Identify which cell holds the provided text, then report its [x, y] central coordinate. 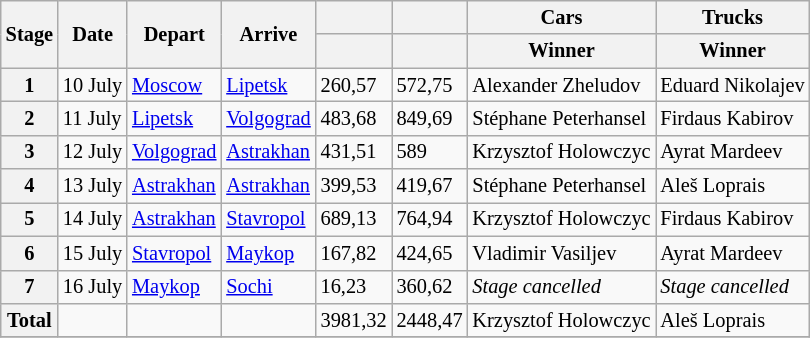
15 July [92, 253]
1 [30, 85]
Arrive [268, 34]
7 [30, 287]
13 July [92, 186]
Alexander Zheludov [561, 85]
16,23 [354, 287]
431,51 [354, 152]
Stage [30, 34]
167,82 [354, 253]
764,94 [430, 219]
Date [92, 34]
16 July [92, 287]
5 [30, 219]
10 July [92, 85]
3981,32 [354, 320]
Trucks [733, 17]
12 July [92, 152]
2 [30, 118]
Moscow [174, 85]
Vladimir Vasiljev [561, 253]
589 [430, 152]
4 [30, 186]
399,53 [354, 186]
572,75 [430, 85]
11 July [92, 118]
Cars [561, 17]
3 [30, 152]
424,65 [430, 253]
419,67 [430, 186]
483,68 [354, 118]
849,69 [430, 118]
2448,47 [430, 320]
360,62 [430, 287]
Eduard Nikolajev [733, 85]
Total [30, 320]
689,13 [354, 219]
260,57 [354, 85]
Depart [174, 34]
Sochi [268, 287]
6 [30, 253]
14 July [92, 219]
